Extract the (x, y) coordinate from the center of the cell holding the provided text.  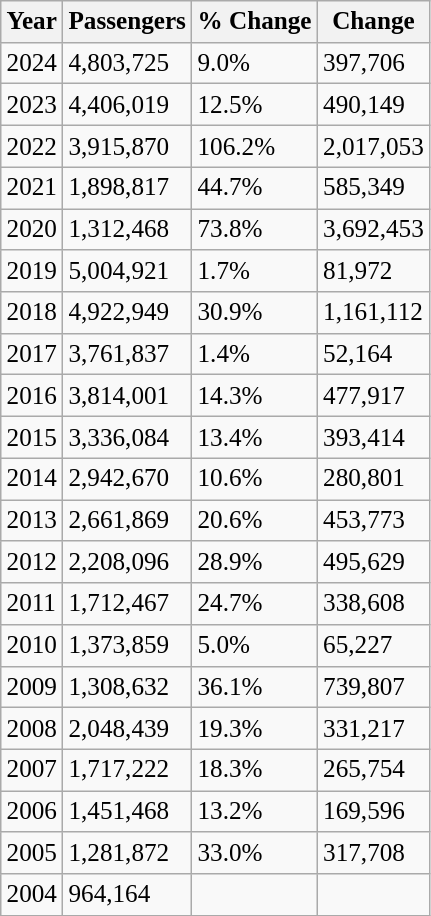
2024 (32, 63)
2010 (32, 645)
2,208,096 (128, 562)
2016 (32, 396)
4,406,019 (128, 105)
65,227 (373, 645)
317,708 (373, 853)
14.3% (255, 396)
2011 (32, 604)
44.7% (255, 188)
24.7% (255, 604)
280,801 (373, 479)
2022 (32, 146)
1,451,468 (128, 812)
477,917 (373, 396)
% Change (255, 22)
393,414 (373, 437)
1,308,632 (128, 687)
1,281,872 (128, 853)
20.6% (255, 520)
739,807 (373, 687)
2014 (32, 479)
1.7% (255, 271)
2015 (32, 437)
2006 (32, 812)
3,915,870 (128, 146)
4,922,949 (128, 313)
453,773 (373, 520)
Change (373, 22)
2019 (32, 271)
3,761,837 (128, 354)
169,596 (373, 812)
1.4% (255, 354)
12.5% (255, 105)
338,608 (373, 604)
10.6% (255, 479)
397,706 (373, 63)
2012 (32, 562)
2,661,869 (128, 520)
2008 (32, 728)
2021 (32, 188)
2007 (32, 770)
1,712,467 (128, 604)
33.0% (255, 853)
2,017,053 (373, 146)
2013 (32, 520)
2017 (32, 354)
5,004,921 (128, 271)
2018 (32, 313)
30.9% (255, 313)
265,754 (373, 770)
964,164 (128, 895)
2004 (32, 895)
3,336,084 (128, 437)
Passengers (128, 22)
13.4% (255, 437)
2,942,670 (128, 479)
3,692,453 (373, 229)
1,373,859 (128, 645)
Year (32, 22)
9.0% (255, 63)
13.2% (255, 812)
4,803,725 (128, 63)
5.0% (255, 645)
495,629 (373, 562)
2,048,439 (128, 728)
19.3% (255, 728)
81,972 (373, 271)
1,312,468 (128, 229)
73.8% (255, 229)
1,717,222 (128, 770)
490,149 (373, 105)
331,217 (373, 728)
28.9% (255, 562)
2009 (32, 687)
2005 (32, 853)
3,814,001 (128, 396)
2023 (32, 105)
2020 (32, 229)
36.1% (255, 687)
1,898,817 (128, 188)
18.3% (255, 770)
106.2% (255, 146)
585,349 (373, 188)
52,164 (373, 354)
1,161,112 (373, 313)
